Return the (X, Y) coordinate for the center point of the cell that contains the specified text.  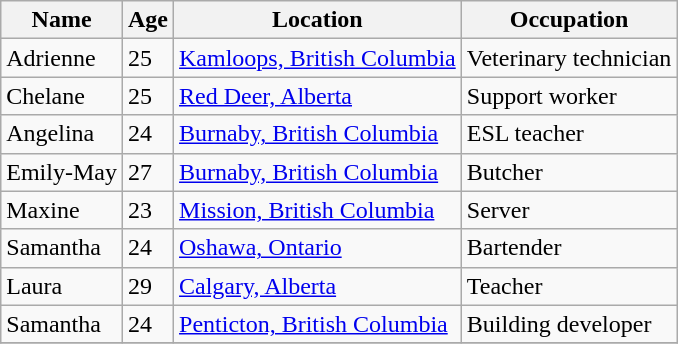
Server (569, 210)
Oshawa, Ontario (318, 248)
Maxine (62, 210)
Kamloops, British Columbia (318, 58)
29 (148, 286)
Building developer (569, 324)
Veterinary technician (569, 58)
Emily-May (62, 172)
Name (62, 20)
Adrienne (62, 58)
Mission, British Columbia (318, 210)
Teacher (569, 286)
Age (148, 20)
27 (148, 172)
Calgary, Alberta (318, 286)
Butcher (569, 172)
Laura (62, 286)
Occupation (569, 20)
23 (148, 210)
Red Deer, Alberta (318, 96)
Chelane (62, 96)
Penticton, British Columbia (318, 324)
Bartender (569, 248)
ESL teacher (569, 134)
Location (318, 20)
Support worker (569, 96)
Angelina (62, 134)
